Return the (X, Y) coordinate for the center point of the cell that contains the specified text.  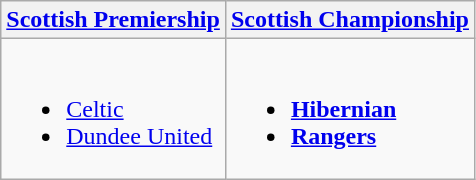
Scottish Championship (350, 20)
HibernianRangers (350, 109)
Scottish Premiership (114, 20)
CelticDundee United (114, 109)
